Provide the (X, Y) coordinate of the cell's center where the given text is located.  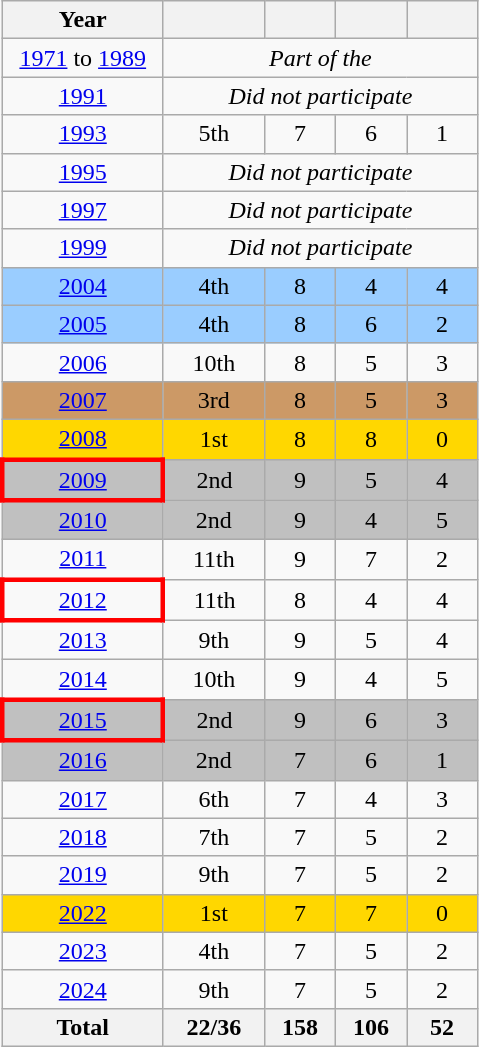
2008 (82, 439)
1971 to 1989 (82, 58)
2010 (82, 520)
2015 (82, 720)
2006 (82, 362)
158 (300, 1027)
1993 (82, 134)
106 (370, 1027)
2007 (82, 400)
2018 (82, 837)
2014 (82, 680)
2005 (82, 324)
Year (82, 20)
22/36 (214, 1027)
2019 (82, 875)
5th (214, 134)
1991 (82, 96)
3rd (214, 400)
2024 (82, 989)
1995 (82, 172)
2023 (82, 951)
6th (214, 799)
2004 (82, 286)
2012 (82, 600)
Part of the (320, 58)
1999 (82, 248)
1997 (82, 210)
2013 (82, 640)
52 (442, 1027)
2011 (82, 560)
2016 (82, 760)
2017 (82, 799)
2009 (82, 480)
7th (214, 837)
2022 (82, 913)
Total (82, 1027)
